Extract the (x, y) coordinate from the center of the cell holding the provided text.  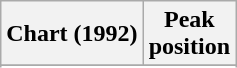
Chart (1992) (72, 34)
Peakposition (189, 34)
